Capture the cell that displays the provided text and extract its (X, Y) central coordinate. 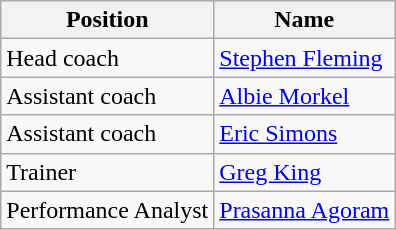
Position (108, 20)
Trainer (108, 172)
Performance Analyst (108, 210)
Albie Morkel (304, 96)
Name (304, 20)
Greg King (304, 172)
Stephen Fleming (304, 58)
Prasanna Agoram (304, 210)
Eric Simons (304, 134)
Head coach (108, 58)
